Find where the given text appears and provide that cell's center as [X, Y] coordinate. 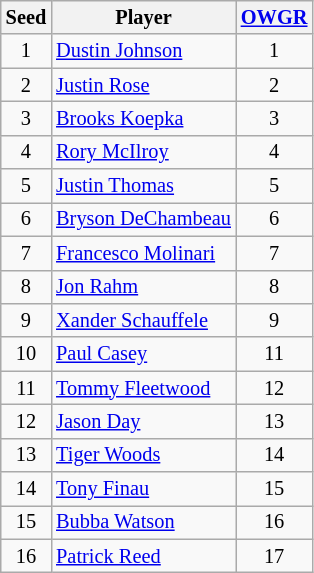
Seed [26, 17]
Player [144, 17]
Jon Rahm [144, 287]
Bryson DeChambeau [144, 219]
Justin Thomas [144, 186]
10 [26, 354]
Francesco Molinari [144, 253]
Rory McIlroy [144, 152]
Justin Rose [144, 85]
Dustin Johnson [144, 51]
Jason Day [144, 421]
Brooks Koepka [144, 118]
Bubba Watson [144, 522]
Patrick Reed [144, 556]
Tony Finau [144, 489]
Paul Casey [144, 354]
Tiger Woods [144, 455]
Tommy Fleetwood [144, 388]
Xander Schauffele [144, 320]
OWGR [274, 17]
17 [274, 556]
